For the text-containing cell, return its midpoint in [x, y] coordinate format. 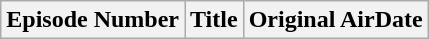
Title [214, 20]
Episode Number [93, 20]
Original AirDate [336, 20]
